From the cell containing the given text, extract its center point as (x, y) coordinate. 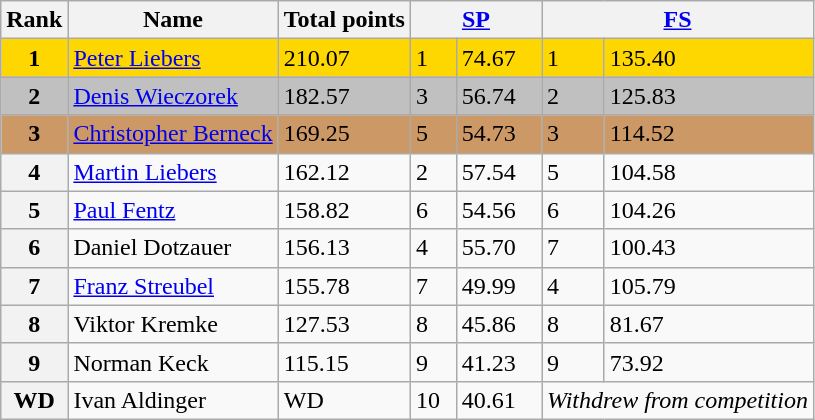
Denis Wieczorek (173, 96)
54.73 (498, 134)
127.53 (344, 324)
57.54 (498, 172)
104.26 (708, 210)
Norman Keck (173, 362)
45.86 (498, 324)
162.12 (344, 172)
114.52 (708, 134)
54.56 (498, 210)
SP (476, 20)
Paul Fentz (173, 210)
Total points (344, 20)
125.83 (708, 96)
Martin Liebers (173, 172)
169.25 (344, 134)
40.61 (498, 400)
73.92 (708, 362)
Withdrew from competition (678, 400)
56.74 (498, 96)
Ivan Aldinger (173, 400)
Viktor Kremke (173, 324)
182.57 (344, 96)
41.23 (498, 362)
FS (678, 20)
10 (433, 400)
104.58 (708, 172)
81.67 (708, 324)
100.43 (708, 248)
Christopher Berneck (173, 134)
115.15 (344, 362)
Rank (34, 20)
105.79 (708, 286)
49.99 (498, 286)
Name (173, 20)
135.40 (708, 58)
55.70 (498, 248)
Daniel Dotzauer (173, 248)
158.82 (344, 210)
Franz Streubel (173, 286)
74.67 (498, 58)
210.07 (344, 58)
155.78 (344, 286)
156.13 (344, 248)
Peter Liebers (173, 58)
